Locate the cell with the specified text and output its (x, y) center coordinate. 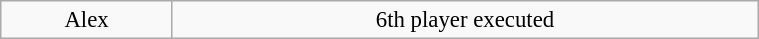
6th player executed (466, 20)
Alex (86, 20)
